Determine the [X, Y] coordinate at the center of the cell enclosing the given text.  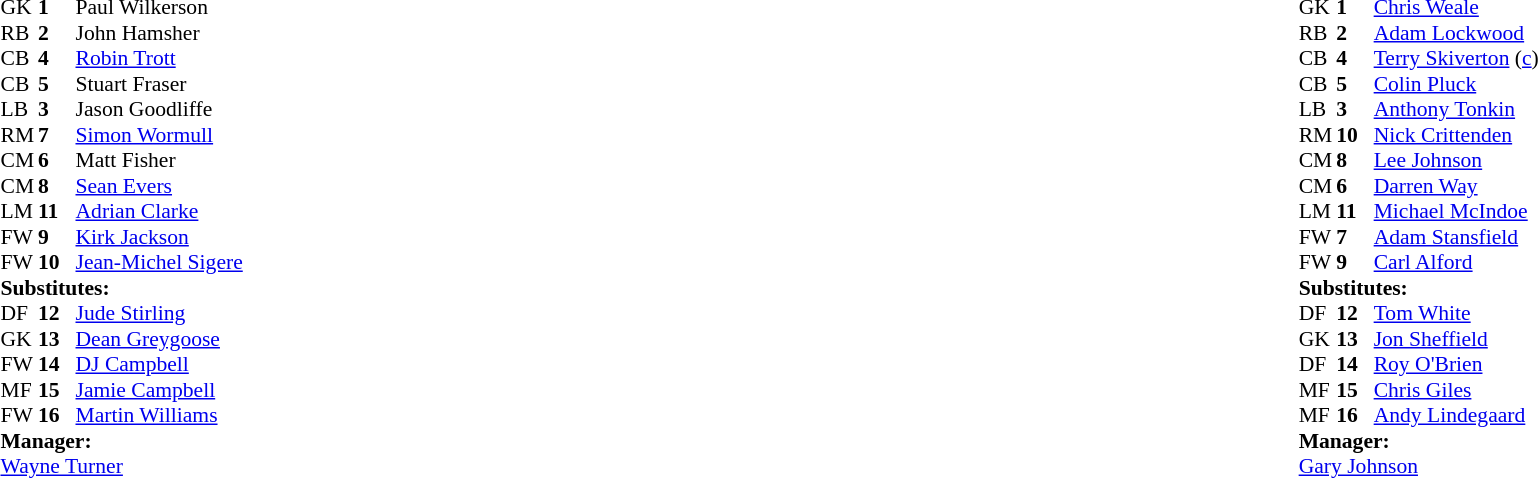
Matt Fisher [160, 161]
Jason Goodliffe [160, 109]
Robin Trott [160, 59]
Sean Evers [160, 186]
Jamie Campbell [160, 390]
Jean-Michel Sigere [160, 263]
Adrian Clarke [160, 211]
Dean Greygoose [160, 339]
Stuart Fraser [160, 84]
Kirk Jackson [160, 237]
John Hamsher [160, 33]
Substitutes: [121, 288]
Manager: [121, 441]
Simon Wormull [160, 135]
Martin Williams [160, 415]
Jude Stirling [160, 313]
DJ Campbell [160, 365]
